Output the (X, Y) coordinate of the center of the cell containing the given text.  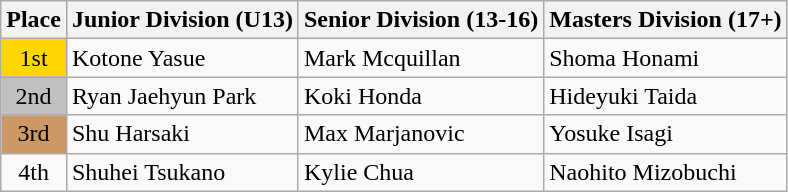
Mark Mcquillan (420, 58)
Yosuke Isagi (666, 134)
Naohito Mizobuchi (666, 172)
1st (34, 58)
3rd (34, 134)
2nd (34, 96)
Hideyuki Taida (666, 96)
Shoma Honami (666, 58)
Max Marjanovic (420, 134)
Masters Division (17+) (666, 20)
Ryan Jaehyun Park (182, 96)
Senior Division (13-16) (420, 20)
4th (34, 172)
Shuhei Tsukano (182, 172)
Place (34, 20)
Koki Honda (420, 96)
Junior Division (U13) (182, 20)
Kylie Chua (420, 172)
Kotone Yasue (182, 58)
Shu Harsaki (182, 134)
